Determine the [x, y] coordinate at the center of the cell enclosing the given text.  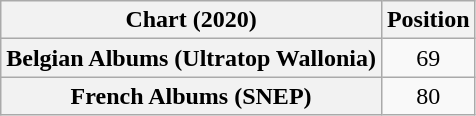
80 [428, 96]
French Albums (SNEP) [192, 96]
69 [428, 58]
Chart (2020) [192, 20]
Belgian Albums (Ultratop Wallonia) [192, 58]
Position [428, 20]
